Scan for the cell matching the given text and deliver its (x, y) coordinate at center. 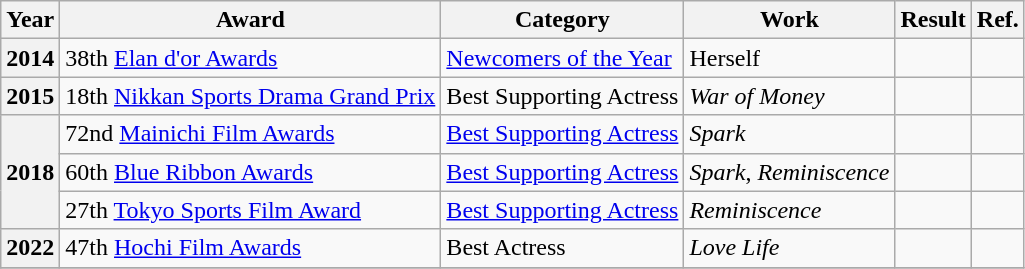
Result (933, 20)
Love Life (790, 248)
Newcomers of the Year (562, 58)
Award (250, 20)
Work (790, 20)
2014 (30, 58)
38th Elan d'or Awards (250, 58)
60th Blue Ribbon Awards (250, 172)
2018 (30, 172)
27th Tokyo Sports Film Award (250, 210)
Best Actress (562, 248)
Year (30, 20)
2015 (30, 96)
War of Money (790, 96)
Reminiscence (790, 210)
Spark, Reminiscence (790, 172)
2022 (30, 248)
47th Hochi Film Awards (250, 248)
72nd Mainichi Film Awards (250, 134)
18th Nikkan Sports Drama Grand Prix (250, 96)
Ref. (998, 20)
Category (562, 20)
Herself (790, 58)
Spark (790, 134)
